Output the [x, y] coordinate of the center of the cell containing the given text.  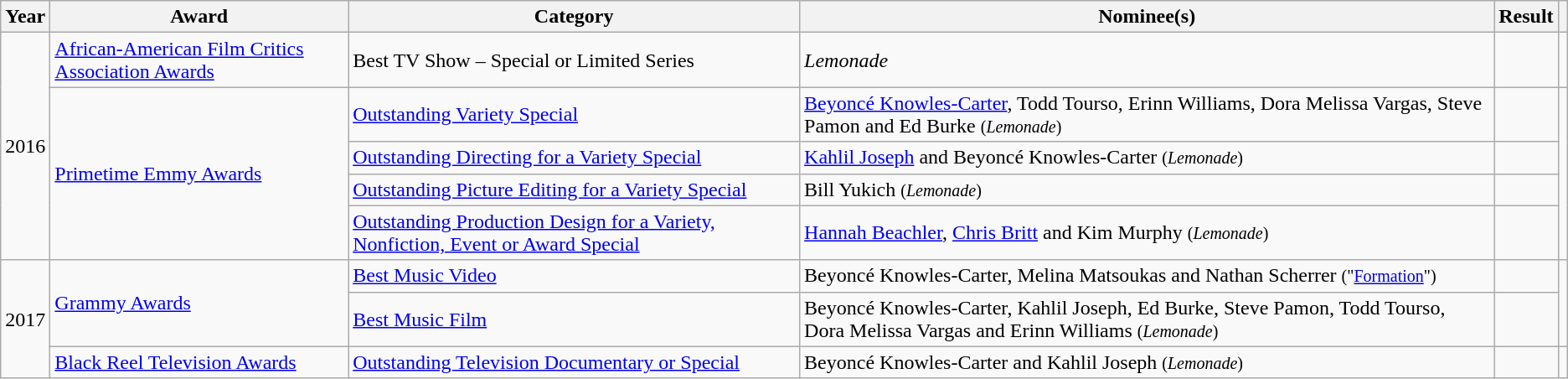
Primetime Emmy Awards [199, 174]
Hannah Beachler, Chris Britt and Kim Murphy (Lemonade) [1148, 233]
Best TV Show – Special or Limited Series [575, 60]
Outstanding Television Documentary or Special [575, 362]
Category [575, 17]
Award [199, 17]
Black Reel Television Awards [199, 362]
Beyoncé Knowles-Carter, Kahlil Joseph, Ed Burke, Steve Pamon, Todd Tourso, Dora Melissa Vargas and Erinn Williams (Lemonade) [1148, 319]
Outstanding Picture Editing for a Variety Special [575, 189]
Result [1526, 17]
Beyoncé Knowles-Carter, Todd Tourso, Erinn Williams, Dora Melissa Vargas, Steve Pamon and Ed Burke (Lemonade) [1148, 114]
Nominee(s) [1148, 17]
2016 [25, 146]
Year [25, 17]
Kahlil Joseph and Beyoncé Knowles-Carter (Lemonade) [1148, 158]
Best Music Video [575, 276]
2017 [25, 319]
Bill Yukich (Lemonade) [1148, 189]
Beyoncé Knowles-Carter, Melina Matsoukas and Nathan Scherrer ("Formation") [1148, 276]
Grammy Awards [199, 304]
Best Music Film [575, 319]
Outstanding Variety Special [575, 114]
Outstanding Directing for a Variety Special [575, 158]
Lemonade [1148, 60]
Outstanding Production Design for a Variety, Nonfiction, Event or Award Special [575, 233]
African-American Film Critics Association Awards [199, 60]
Beyoncé Knowles-Carter and Kahlil Joseph (Lemonade) [1148, 362]
